Scan for the cell matching the given text and deliver its (X, Y) coordinate at center. 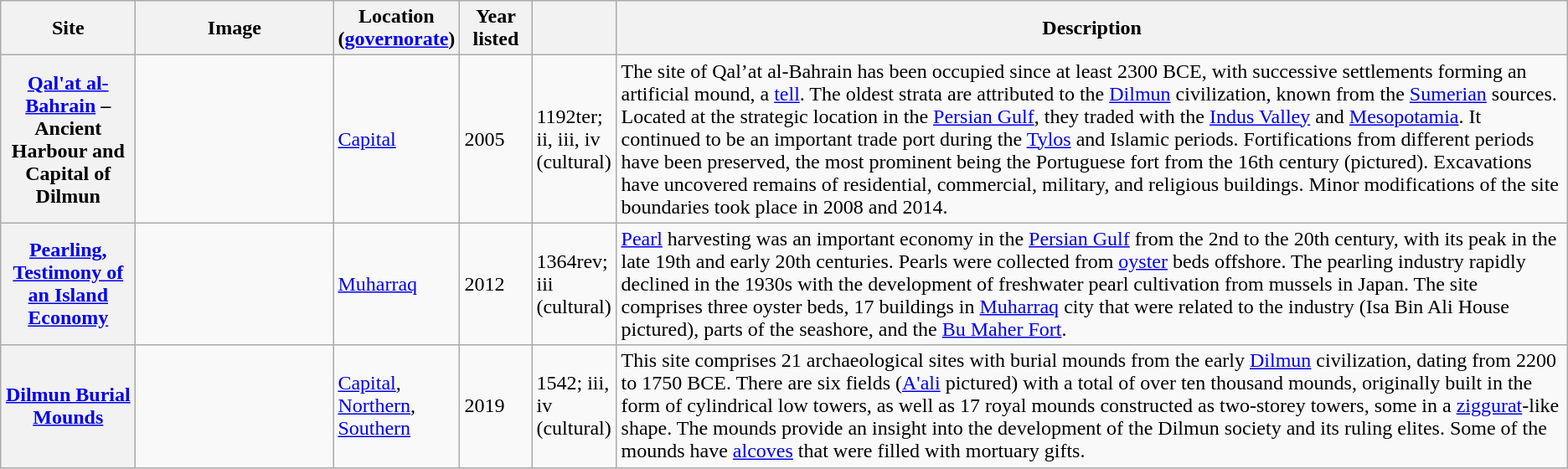
Capital, Northern, Southern (397, 406)
Qal'at al-Bahrain – Ancient Harbour and Capital of Dilmun (69, 139)
Image (235, 28)
Location (governorate) (397, 28)
Dilmun Burial Mounds (69, 406)
Muharraq (397, 284)
2012 (496, 284)
1192ter; ii, iii, iv (cultural) (575, 139)
2005 (496, 139)
1364rev; iii (cultural) (575, 284)
Year listed (496, 28)
Pearling, Testimony of an Island Economy (69, 284)
Description (1092, 28)
1542; iii, iv (cultural) (575, 406)
2019 (496, 406)
Capital (397, 139)
Site (69, 28)
